Find where the given text appears and provide that cell's center as (X, Y) coordinate. 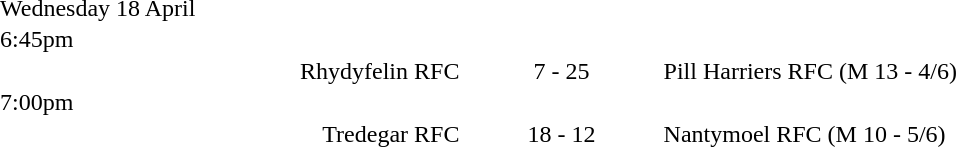
7 - 25 (561, 71)
